Extract the [X, Y] coordinate from the center of the cell holding the provided text.  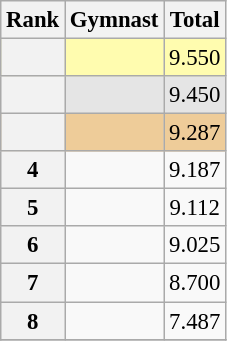
Total [195, 20]
8 [33, 321]
9.450 [195, 95]
9.550 [195, 58]
9.287 [195, 133]
5 [33, 208]
9.112 [195, 208]
9.025 [195, 245]
4 [33, 170]
6 [33, 245]
Gymnast [114, 20]
Rank [33, 20]
7 [33, 283]
9.187 [195, 170]
8.700 [195, 283]
7.487 [195, 321]
